Search for the cell housing the specified text and yield its (x, y) center coordinate. 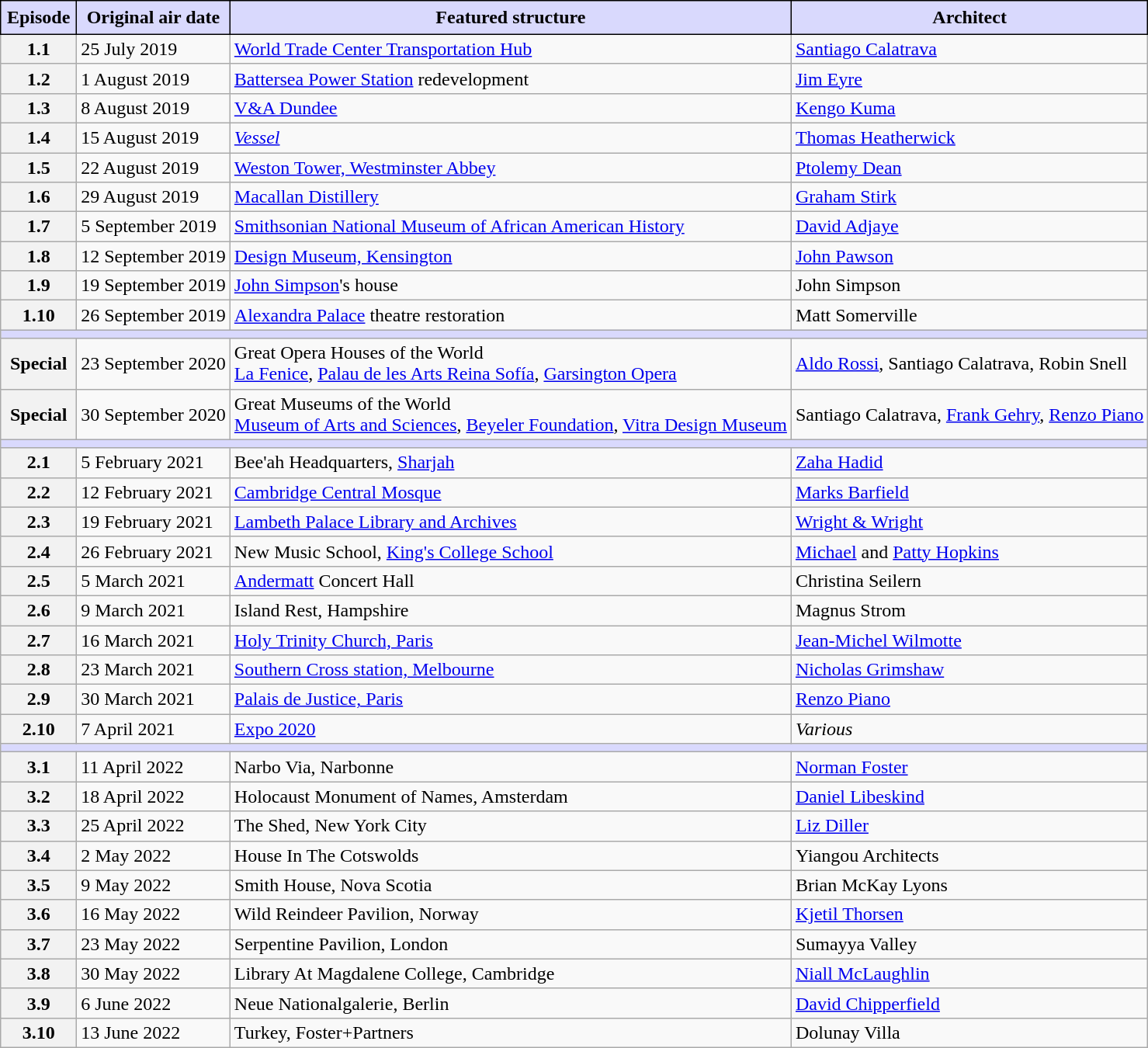
Original air date (154, 18)
Great Opera Houses of the WorldLa Fenice, Palau de les Arts Reina Sofía, Garsington Opera (511, 363)
Norman Foster (969, 767)
15 August 2019 (154, 137)
2 May 2022 (154, 855)
Holy Trinity Church, Paris (511, 640)
Daniel Libeskind (969, 796)
Santiago Calatrava (969, 49)
Library At Magdalene College, Cambridge (511, 973)
Southern Cross station, Melbourne (511, 670)
Island Rest, Hampshire (511, 610)
Expo 2020 (511, 729)
Renzo Piano (969, 699)
Magnus Strom (969, 610)
Featured structure (511, 18)
29 August 2019 (154, 197)
Wild Reindeer Pavilion, Norway (511, 914)
John Simpson (969, 286)
30 September 2020 (154, 415)
Cambridge Central Mosque (511, 492)
6 June 2022 (154, 1003)
Christina Seilern (969, 581)
Macallan Distillery (511, 197)
5 September 2019 (154, 227)
Liz Diller (969, 826)
1.4 (39, 137)
Various (969, 729)
16 May 2022 (154, 914)
Vessel (511, 137)
3.6 (39, 914)
Matt Somerville (969, 315)
2.1 (39, 463)
House In The Cotswolds (511, 855)
3.10 (39, 1032)
23 May 2022 (154, 944)
Serpentine Pavilion, London (511, 944)
25 July 2019 (154, 49)
22 August 2019 (154, 167)
2.2 (39, 492)
Zaha Hadid (969, 463)
Narbo Via, Narbonne (511, 767)
12 September 2019 (154, 256)
Wright & Wright (969, 522)
18 April 2022 (154, 796)
7 April 2021 (154, 729)
2.7 (39, 640)
3.3 (39, 826)
26 February 2021 (154, 551)
3.5 (39, 885)
1.2 (39, 78)
8 August 2019 (154, 108)
David Chipperfield (969, 1003)
Sumayya Valley (969, 944)
Thomas Heatherwick (969, 137)
Lambeth Palace Library and Archives (511, 522)
1.7 (39, 227)
John Pawson (969, 256)
1.3 (39, 108)
Andermatt Concert Hall (511, 581)
9 March 2021 (154, 610)
Turkey, Foster+Partners (511, 1032)
30 May 2022 (154, 973)
30 March 2021 (154, 699)
Ptolemy Dean (969, 167)
David Adjaye (969, 227)
2.6 (39, 610)
Kjetil Thorsen (969, 914)
Smith House, Nova Scotia (511, 885)
3.4 (39, 855)
Jim Eyre (969, 78)
23 March 2021 (154, 670)
12 February 2021 (154, 492)
3.1 (39, 767)
5 February 2021 (154, 463)
19 February 2021 (154, 522)
2.9 (39, 699)
John Simpson's house (511, 286)
Architect (969, 18)
23 September 2020 (154, 363)
The Shed, New York City (511, 826)
Kengo Kuma (969, 108)
2.5 (39, 581)
11 April 2022 (154, 767)
1.9 (39, 286)
Brian McKay Lyons (969, 885)
Michael and Patty Hopkins (969, 551)
Smithsonian National Museum of African American History (511, 227)
26 September 2019 (154, 315)
2.3 (39, 522)
Holocaust Monument of Names, Amsterdam (511, 796)
Yiangou Architects (969, 855)
1.6 (39, 197)
19 September 2019 (154, 286)
2.10 (39, 729)
Great Museums of the WorldMuseum of Arts and Sciences, Beyeler Foundation, Vitra Design Museum (511, 415)
World Trade Center Transportation Hub (511, 49)
Dolunay Villa (969, 1032)
New Music School, King's College School (511, 551)
13 June 2022 (154, 1032)
5 March 2021 (154, 581)
1.1 (39, 49)
Weston Tower, Westminster Abbey (511, 167)
1.5 (39, 167)
3.9 (39, 1003)
1 August 2019 (154, 78)
Niall McLaughlin (969, 973)
2.4 (39, 551)
Santiago Calatrava, Frank Gehry, Renzo Piano (969, 415)
Bee'ah Headquarters, Sharjah (511, 463)
Battersea Power Station redevelopment (511, 78)
3.8 (39, 973)
1.8 (39, 256)
Neue Nationalgalerie, Berlin (511, 1003)
16 March 2021 (154, 640)
Aldo Rossi, Santiago Calatrava, Robin Snell (969, 363)
Jean-Michel Wilmotte (969, 640)
1.10 (39, 315)
Design Museum, Kensington (511, 256)
3.7 (39, 944)
Palais de Justice, Paris (511, 699)
3.2 (39, 796)
9 May 2022 (154, 885)
Alexandra Palace theatre restoration (511, 315)
Episode (39, 18)
25 April 2022 (154, 826)
Nicholas Grimshaw (969, 670)
Marks Barfield (969, 492)
Graham Stirk (969, 197)
2.8 (39, 670)
V&A Dundee (511, 108)
